Scan for the cell matching the given text and deliver its [X, Y] coordinate at center. 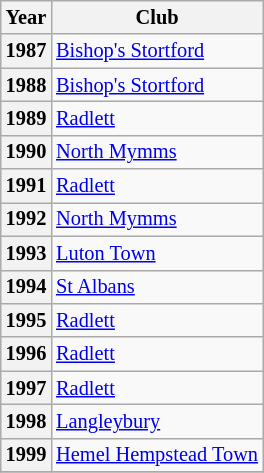
1994 [26, 287]
1989 [26, 118]
1991 [26, 186]
Year [26, 17]
1993 [26, 253]
St Albans [157, 287]
Luton Town [157, 253]
1990 [26, 152]
Langleybury [157, 421]
1997 [26, 388]
1995 [26, 320]
1996 [26, 354]
Hemel Hempstead Town [157, 455]
1998 [26, 421]
1988 [26, 85]
1987 [26, 51]
1992 [26, 219]
1999 [26, 455]
Club [157, 17]
